Provide the [x, y] coordinate of the cell's center where the given text is located.  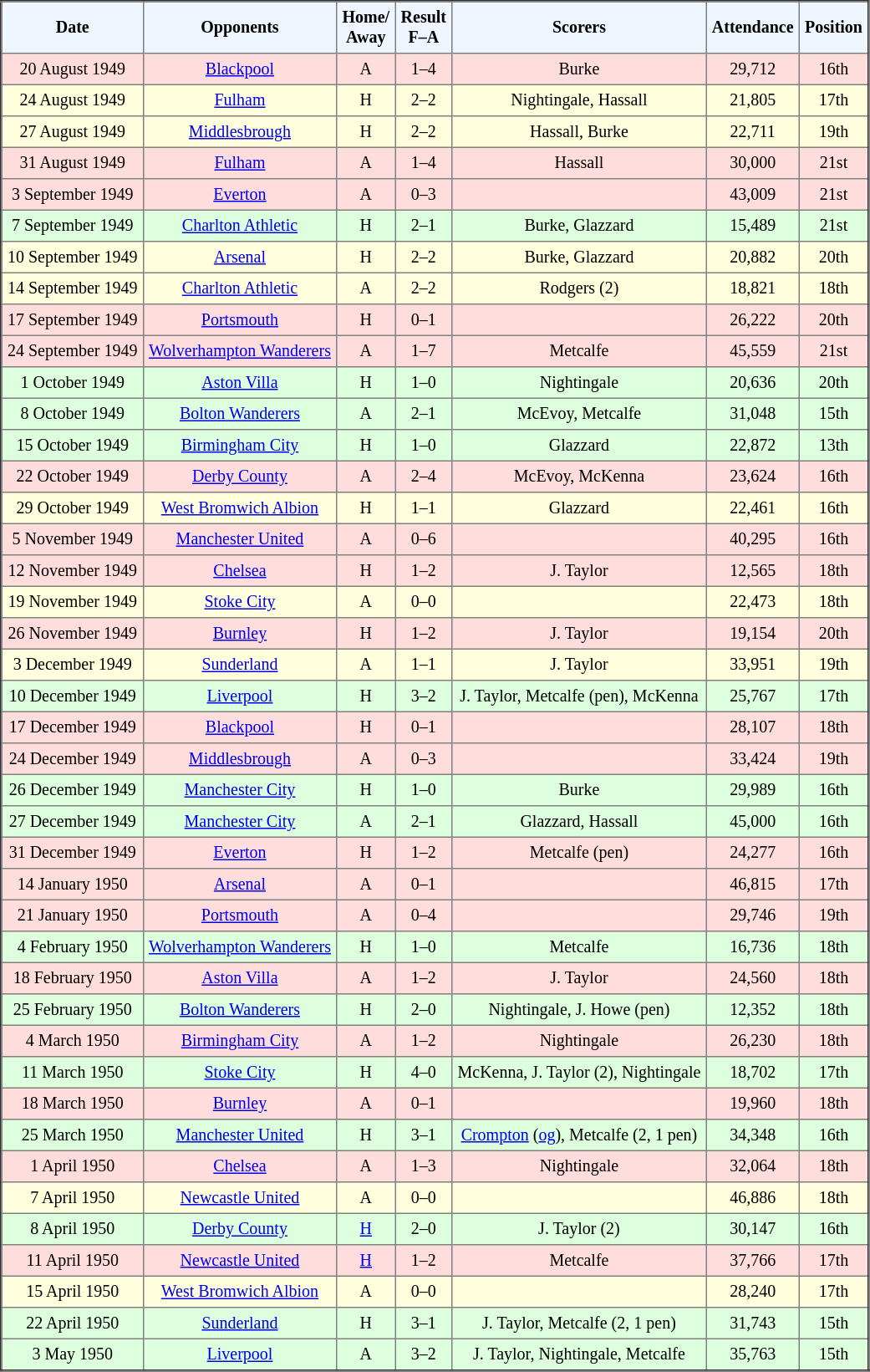
11 April 1950 [73, 1261]
7 September 1949 [73, 226]
Scorers [579, 28]
1 April 1950 [73, 1166]
J. Taylor, Metcalfe (pen), McKenna [579, 696]
McEvoy, Metcalfe [579, 414]
45,559 [752, 351]
Attendance [752, 28]
3 September 1949 [73, 195]
40,295 [752, 539]
25 March 1950 [73, 1135]
33,424 [752, 759]
14 September 1949 [73, 288]
19,154 [752, 634]
Home/Away [366, 28]
25,767 [752, 696]
3 May 1950 [73, 1354]
25 February 1950 [73, 1010]
1–7 [424, 351]
0–6 [424, 539]
Nightingale, Hassall [579, 100]
14 January 1950 [73, 885]
4 March 1950 [73, 1041]
29,746 [752, 916]
15 October 1949 [73, 446]
24,277 [752, 853]
Hassall, Burke [579, 132]
24 August 1949 [73, 100]
27 December 1949 [73, 822]
26,222 [752, 320]
J. Taylor (2) [579, 1229]
22,872 [752, 446]
24 December 1949 [73, 759]
8 April 1950 [73, 1229]
26 December 1949 [73, 790]
32,064 [752, 1166]
5 November 1949 [73, 539]
ResultF–A [424, 28]
31 August 1949 [73, 163]
Position [834, 28]
Rodgers (2) [579, 288]
0–4 [424, 916]
16,736 [752, 947]
31,048 [752, 414]
17 December 1949 [73, 727]
30,147 [752, 1229]
J. Taylor, Metcalfe (2, 1 pen) [579, 1324]
46,886 [752, 1198]
46,815 [752, 885]
18 March 1950 [73, 1104]
18 February 1950 [73, 978]
20,882 [752, 258]
34,348 [752, 1135]
24 September 1949 [73, 351]
18,821 [752, 288]
21,805 [752, 100]
3 December 1949 [73, 665]
Opponents [239, 28]
17 September 1949 [73, 320]
2–4 [424, 477]
37,766 [752, 1261]
4–0 [424, 1073]
13th [834, 446]
Hassall [579, 163]
29,989 [752, 790]
19 November 1949 [73, 602]
24,560 [752, 978]
McEvoy, McKenna [579, 477]
18,702 [752, 1073]
33,951 [752, 665]
22,461 [752, 508]
1–3 [424, 1166]
4 February 1950 [73, 947]
22,711 [752, 132]
Nightingale, J. Howe (pen) [579, 1010]
15 April 1950 [73, 1292]
30,000 [752, 163]
26,230 [752, 1041]
Metcalfe (pen) [579, 853]
12,352 [752, 1010]
29,712 [752, 69]
Glazzard, Hassall [579, 822]
McKenna, J. Taylor (2), Nightingale [579, 1073]
7 April 1950 [73, 1198]
15,489 [752, 226]
Crompton (og), Metcalfe (2, 1 pen) [579, 1135]
12 November 1949 [73, 571]
45,000 [752, 822]
10 December 1949 [73, 696]
1 October 1949 [73, 383]
31,743 [752, 1324]
23,624 [752, 477]
12,565 [752, 571]
J. Taylor, Nightingale, Metcalfe [579, 1354]
19,960 [752, 1104]
20 August 1949 [73, 69]
8 October 1949 [73, 414]
28,240 [752, 1292]
11 March 1950 [73, 1073]
27 August 1949 [73, 132]
22 October 1949 [73, 477]
26 November 1949 [73, 634]
21 January 1950 [73, 916]
22 April 1950 [73, 1324]
28,107 [752, 727]
Date [73, 28]
10 September 1949 [73, 258]
35,763 [752, 1354]
31 December 1949 [73, 853]
43,009 [752, 195]
29 October 1949 [73, 508]
22,473 [752, 602]
20,636 [752, 383]
